Output the [x, y] coordinate of the center of the cell containing the given text.  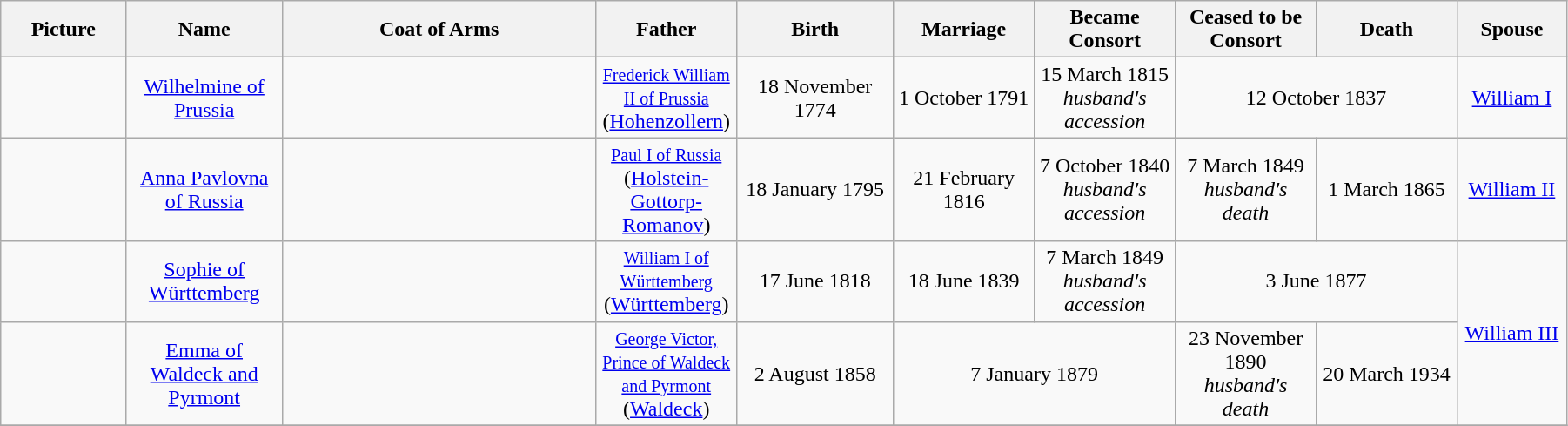
Name [204, 30]
Sophie of Württemberg [204, 281]
Frederick William II of Prussia(Hohenzollern) [667, 98]
7 March 1849husband's death [1246, 190]
Coat of Arms [439, 30]
21 February 1816 [964, 190]
Picture [64, 30]
18 November 1774 [815, 98]
1 March 1865 [1387, 190]
William II [1511, 190]
7 January 1879 [1035, 373]
Emma of Waldeck and Pyrmont [204, 373]
Ceased to be Consort [1246, 30]
Father [667, 30]
Anna Pavlovna of Russia [204, 190]
Wilhelmine of Prussia [204, 98]
7 October 1840husband's accession [1105, 190]
William I [1511, 98]
17 June 1818 [815, 281]
William I of Württemberg(Württemberg) [667, 281]
23 November 1890husband's death [1246, 373]
William III [1511, 333]
3 June 1877 [1317, 281]
7 March 1849husband's accession [1105, 281]
Death [1387, 30]
Marriage [964, 30]
20 March 1934 [1387, 373]
Birth [815, 30]
Became Consort [1105, 30]
18 January 1795 [815, 190]
1 October 1791 [964, 98]
2 August 1858 [815, 373]
12 October 1837 [1317, 98]
George Victor, Prince of Waldeck and Pyrmont(Waldeck) [667, 373]
Spouse [1511, 30]
18 June 1839 [964, 281]
15 March 1815husband's accession [1105, 98]
Paul I of Russia(Holstein-Gottorp-Romanov) [667, 190]
